Find where the given text appears and provide that cell's center as [x, y] coordinate. 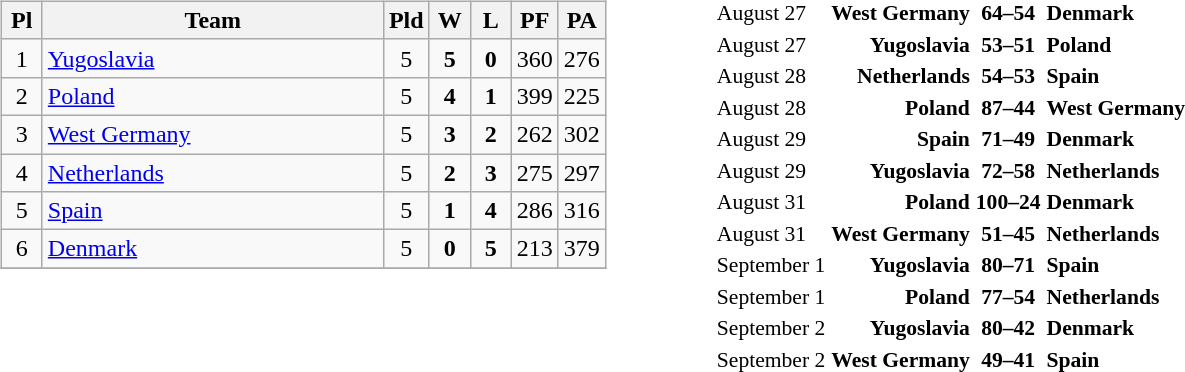
PA [582, 20]
6 [22, 249]
54–53 [1008, 76]
72–58 [1008, 171]
80–42 [1008, 328]
53–51 [1008, 45]
Denmark [212, 249]
286 [534, 211]
Team [212, 20]
71–49 [1008, 139]
87–44 [1008, 108]
Pl [22, 20]
360 [534, 58]
276 [582, 58]
77–54 [1008, 297]
51–45 [1008, 234]
399 [534, 96]
316 [582, 211]
PF [534, 20]
August 27 [771, 45]
302 [582, 134]
Pld [406, 20]
379 [582, 249]
100–24 [1008, 202]
L [490, 20]
275 [534, 173]
225 [582, 96]
213 [534, 249]
297 [582, 173]
80–71 [1008, 265]
W [450, 20]
262 [534, 134]
September 2 [771, 328]
